From the cell containing the given text, extract its center point as [x, y] coordinate. 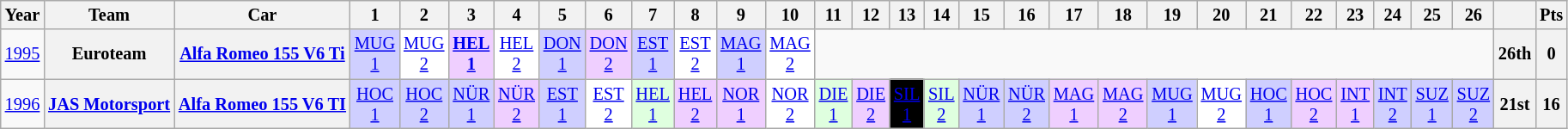
Alfa Romeo 155 V6 TI [263, 104]
JAS Motorsport [109, 104]
SUZ2 [1474, 104]
10 [790, 15]
20 [1221, 15]
DIE1 [834, 104]
11 [834, 15]
25 [1432, 15]
8 [696, 15]
15 [981, 15]
21st [1515, 104]
Year [22, 15]
SUZ1 [1432, 104]
SIL1 [907, 104]
Team [109, 15]
5 [562, 15]
1995 [22, 54]
0 [1551, 54]
NOR2 [790, 104]
23 [1355, 15]
22 [1314, 15]
Car [263, 15]
DON2 [609, 54]
3 [471, 15]
Alfa Romeo 155 V6 Ti [263, 54]
2 [424, 15]
6 [609, 15]
NOR1 [740, 104]
DON1 [562, 54]
12 [871, 15]
7 [653, 15]
Euroteam [109, 54]
1996 [22, 104]
21 [1269, 15]
DIE2 [871, 104]
19 [1171, 15]
INT2 [1393, 104]
Pts [1551, 15]
13 [907, 15]
18 [1123, 15]
17 [1073, 15]
26th [1515, 54]
1 [374, 15]
4 [517, 15]
24 [1393, 15]
SIL2 [941, 104]
14 [941, 15]
9 [740, 15]
26 [1474, 15]
INT1 [1355, 104]
